Provide the [x, y] coordinate of the cell's center where the given text is located.  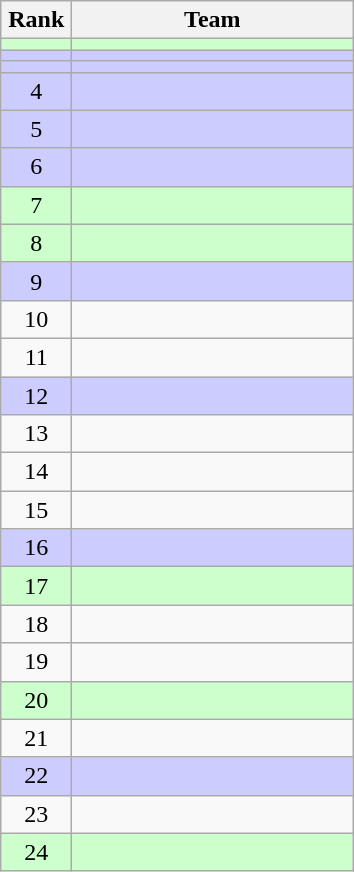
9 [36, 281]
16 [36, 548]
8 [36, 243]
Rank [36, 20]
11 [36, 357]
10 [36, 319]
5 [36, 129]
13 [36, 434]
18 [36, 624]
4 [36, 91]
20 [36, 700]
Team [212, 20]
23 [36, 814]
14 [36, 472]
22 [36, 776]
21 [36, 738]
7 [36, 205]
17 [36, 586]
12 [36, 395]
15 [36, 510]
19 [36, 662]
24 [36, 852]
6 [36, 167]
